Return (x, y) of the center of cell containing provided text 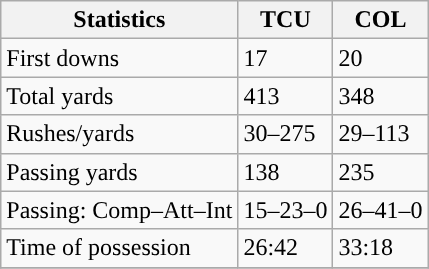
348 (380, 96)
First downs (120, 58)
Passing yards (120, 172)
COL (380, 20)
138 (286, 172)
15–23–0 (286, 210)
20 (380, 58)
30–275 (286, 134)
26:42 (286, 248)
235 (380, 172)
17 (286, 58)
29–113 (380, 134)
Time of possession (120, 248)
26–41–0 (380, 210)
Total yards (120, 96)
Passing: Comp–Att–Int (120, 210)
Statistics (120, 20)
Rushes/yards (120, 134)
33:18 (380, 248)
413 (286, 96)
TCU (286, 20)
